Detect which cell encompasses the target text, then output its [X, Y] center coordinate. 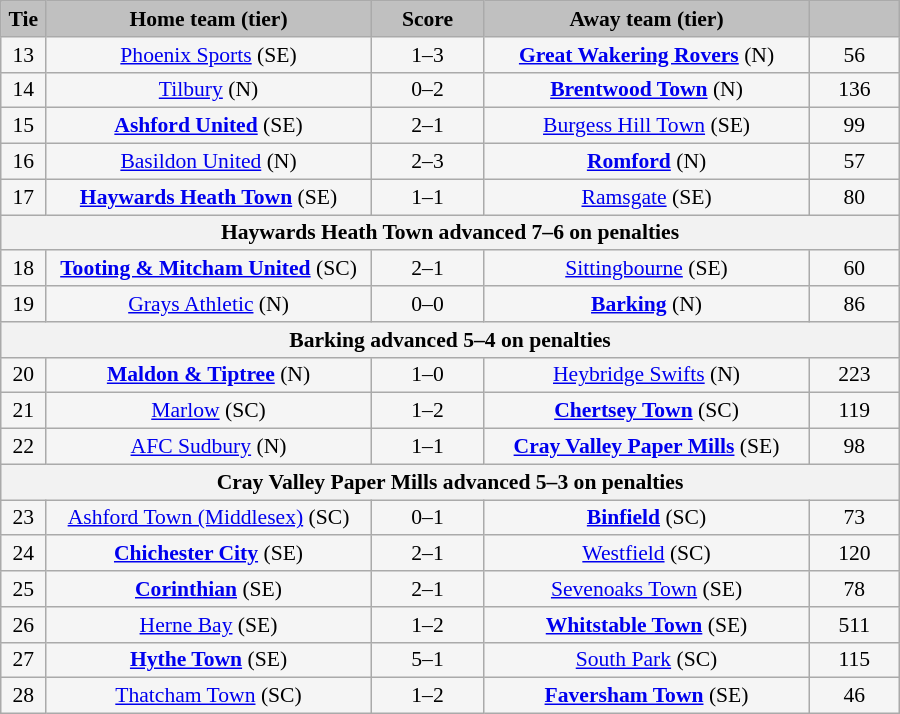
86 [854, 304]
136 [854, 90]
Burgess Hill Town (SE) [647, 126]
19 [24, 304]
98 [854, 447]
223 [854, 375]
Ramsgate (SE) [647, 197]
Corinthian (SE) [209, 589]
Maldon & Tiptree (N) [209, 375]
Hythe Town (SE) [209, 660]
119 [854, 411]
99 [854, 126]
5–1 [427, 660]
South Park (SC) [647, 660]
27 [24, 660]
115 [854, 660]
Faversham Town (SE) [647, 696]
Tooting & Mitcham United (SC) [209, 269]
80 [854, 197]
78 [854, 589]
20 [24, 375]
Thatcham Town (SC) [209, 696]
57 [854, 162]
73 [854, 518]
Home team (tier) [209, 19]
511 [854, 625]
Herne Bay (SE) [209, 625]
17 [24, 197]
1–0 [427, 375]
Ashford United (SE) [209, 126]
24 [24, 554]
21 [24, 411]
Chertsey Town (SC) [647, 411]
Cray Valley Paper Mills advanced 5–3 on penalties [450, 482]
Sittingbourne (SE) [647, 269]
13 [24, 55]
46 [854, 696]
Basildon United (N) [209, 162]
Grays Athletic (N) [209, 304]
28 [24, 696]
120 [854, 554]
Binfield (SC) [647, 518]
Away team (tier) [647, 19]
Barking advanced 5–4 on penalties [450, 340]
Chichester City (SE) [209, 554]
Great Wakering Rovers (N) [647, 55]
Phoenix Sports (SE) [209, 55]
Heybridge Swifts (N) [647, 375]
Brentwood Town (N) [647, 90]
Cray Valley Paper Mills (SE) [647, 447]
0–2 [427, 90]
25 [24, 589]
22 [24, 447]
56 [854, 55]
26 [24, 625]
18 [24, 269]
Romford (N) [647, 162]
2–3 [427, 162]
Barking (N) [647, 304]
1–3 [427, 55]
Haywards Heath Town advanced 7–6 on penalties [450, 233]
Tilbury (N) [209, 90]
14 [24, 90]
Marlow (SC) [209, 411]
Tie [24, 19]
16 [24, 162]
15 [24, 126]
Score [427, 19]
Haywards Heath Town (SE) [209, 197]
0–0 [427, 304]
60 [854, 269]
AFC Sudbury (N) [209, 447]
23 [24, 518]
Whitstable Town (SE) [647, 625]
Westfield (SC) [647, 554]
0–1 [427, 518]
Ashford Town (Middlesex) (SC) [209, 518]
Sevenoaks Town (SE) [647, 589]
